Find where the given text appears and provide that cell's center as (x, y) coordinate. 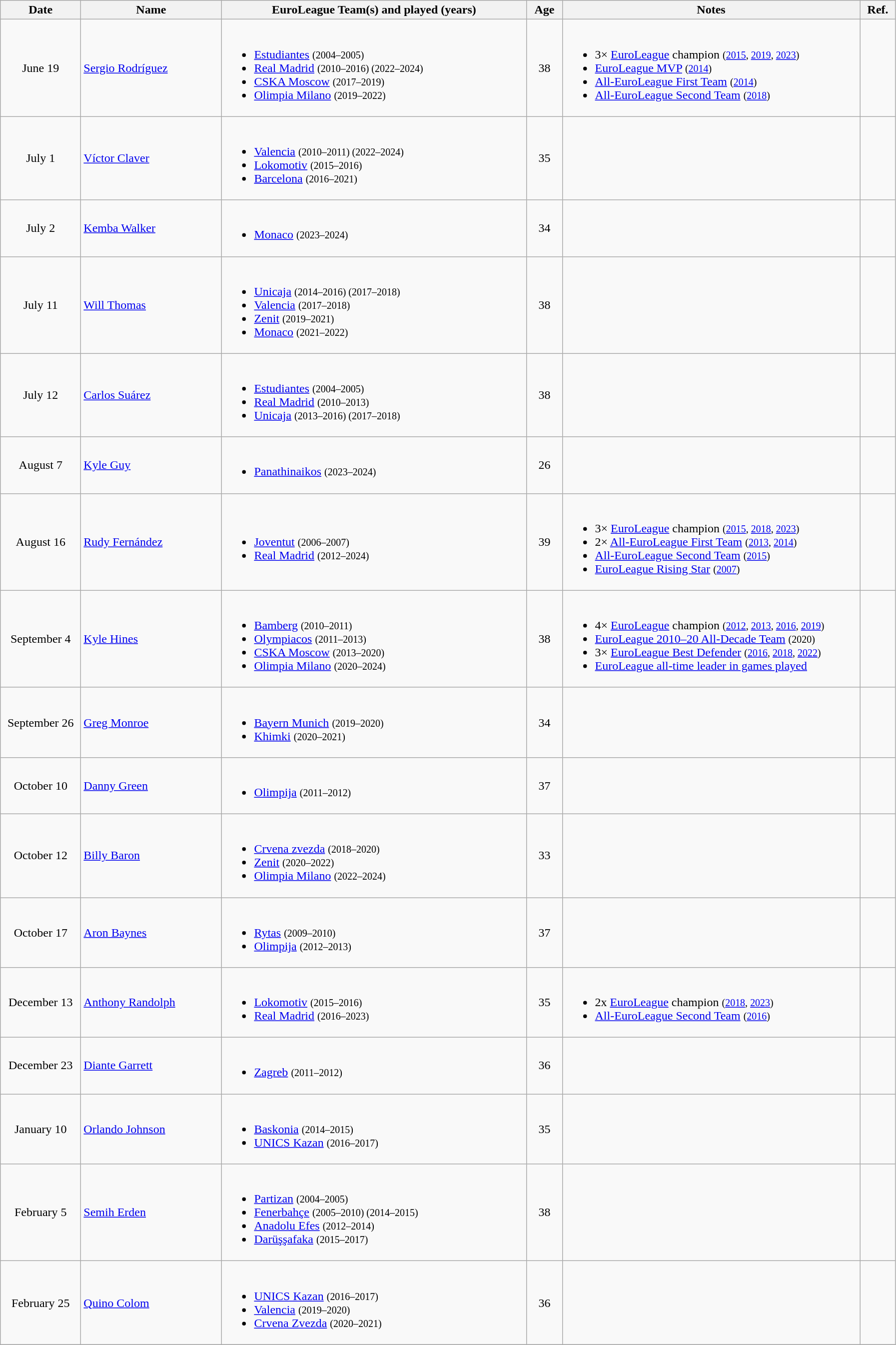
Zagreb (2011–2012) (374, 1066)
Diante Garrett (151, 1066)
Will Thomas (151, 305)
UNICS Kazan (2016–2017) Valencia (2019–2020) Crvena Zvezda (2020–2021) (374, 1303)
September 4 (41, 639)
Panathinaikos (2023–2024) (374, 465)
Date (41, 10)
February 25 (41, 1303)
Kyle Hines (151, 639)
Aron Baynes (151, 933)
Bamberg (2010–2011) Olympiacos (2011–2013) CSKA Moscow (2013–2020) Olimpia Milano (2020–2024) (374, 639)
Rytas (2009–2010) Olimpija (2012–2013) (374, 933)
Víctor Claver (151, 158)
July 11 (41, 305)
Lokomotiv (2015–2016) Real Madrid (2016–2023) (374, 1003)
July 1 (41, 158)
Name (151, 10)
August 7 (41, 465)
Anthony Randolph (151, 1003)
January 10 (41, 1129)
Greg Monroe (151, 722)
EuroLeague Team(s) and played (years) (374, 10)
39 (545, 542)
December 13 (41, 1003)
Notes (711, 10)
Danny Green (151, 786)
Crvena zvezda (2018–2020) Zenit (2020–2022) Olimpia Milano (2022–2024) (374, 856)
Quino Colom (151, 1303)
December 23 (41, 1066)
Sergio Rodríguez (151, 68)
Rudy Fernández (151, 542)
July 12 (41, 395)
2x EuroLeague champion (2018, 2023)All-EuroLeague Second Team (2016) (711, 1003)
Joventut (2006–2007) Real Madrid (2012–2024) (374, 542)
Olimpija (2011–2012) (374, 786)
3× EuroLeague champion (2015, 2019, 2023)EuroLeague MVP (2014)All-EuroLeague First Team (2014)All-EuroLeague Second Team (2018) (711, 68)
3× EuroLeague champion (2015, 2018, 2023)2× All-EuroLeague First Team (2013, 2014)All-EuroLeague Second Team (2015)EuroLeague Rising Star (2007) (711, 542)
Semih Erden (151, 1213)
Bayern Munich (2019–2020) Khimki (2020–2021) (374, 722)
Estudiantes (2004–2005) Real Madrid (2010–2016) (2022–2024) CSKA Moscow (2017–2019) Olimpia Milano (2019–2022) (374, 68)
26 (545, 465)
Baskonia (2014–2015) UNICS Kazan (2016–2017) (374, 1129)
October 12 (41, 856)
Age (545, 10)
June 19 (41, 68)
Billy Baron (151, 856)
Orlando Johnson (151, 1129)
33 (545, 856)
Unicaja (2014–2016) (2017–2018) Valencia (2017–2018) Zenit (2019–2021) Monaco (2021–2022) (374, 305)
Monaco (2023–2024) (374, 228)
Partizan (2004–2005) Fenerbahçe (2005–2010) (2014–2015) Anadolu Efes (2012–2014) Darüşşafaka (2015–2017) (374, 1213)
October 17 (41, 933)
Kemba Walker (151, 228)
Ref. (878, 10)
Kyle Guy (151, 465)
February 5 (41, 1213)
Valencia (2010–2011) (2022–2024) Lokomotiv (2015–2016) Barcelona (2016–2021) (374, 158)
Carlos Suárez (151, 395)
July 2 (41, 228)
August 16 (41, 542)
October 10 (41, 786)
September 26 (41, 722)
Estudiantes (2004–2005) Real Madrid (2010–2013) Unicaja (2013–2016) (2017–2018) (374, 395)
